Determine the (X, Y) coordinate at the center of the cell enclosing the given text.  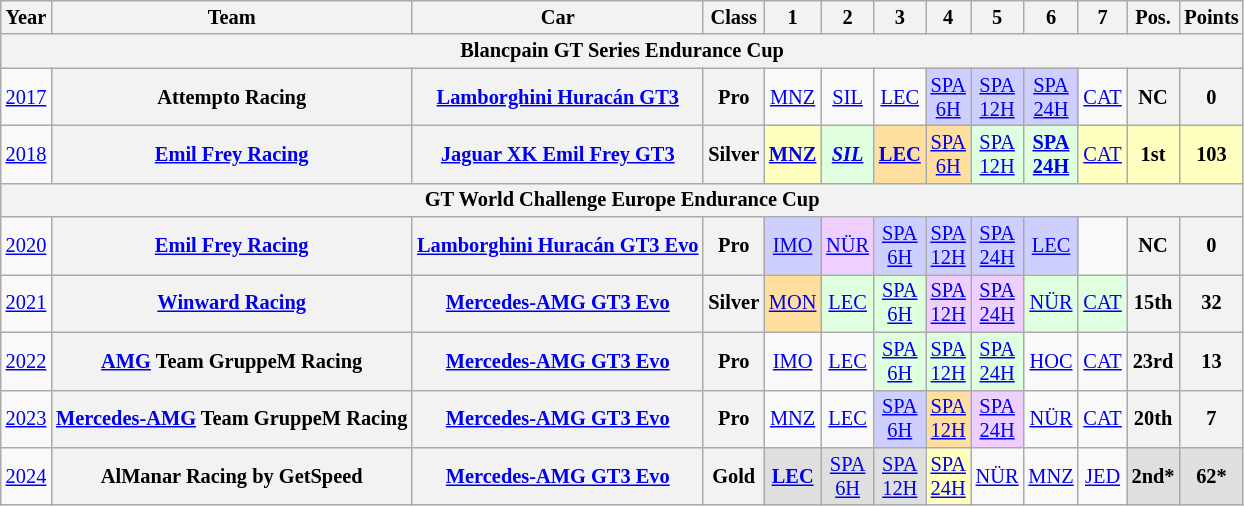
32 (1211, 303)
Class (734, 17)
13 (1211, 361)
Year (26, 17)
MON (792, 303)
1st (1154, 154)
Car (558, 17)
Team (232, 17)
Jaguar XK Emil Frey GT3 (558, 154)
103 (1211, 154)
6 (1050, 17)
Blancpain GT Series Endurance Cup (622, 51)
Lamborghini Huracán GT3 (558, 97)
AMG Team GruppeM Racing (232, 361)
Pos. (1154, 17)
4 (948, 17)
3 (900, 17)
2024 (26, 476)
2023 (26, 419)
HOC (1050, 361)
Lamborghini Huracán GT3 Evo (558, 246)
62* (1211, 476)
2017 (26, 97)
2021 (26, 303)
2 (848, 17)
Mercedes-AMG Team GruppeM Racing (232, 419)
2020 (26, 246)
5 (998, 17)
23rd (1154, 361)
2nd* (1154, 476)
15th (1154, 303)
AlManar Racing by GetSpeed (232, 476)
GT World Challenge Europe Endurance Cup (622, 200)
1 (792, 17)
Attempto Racing (232, 97)
Gold (734, 476)
20th (1154, 419)
2022 (26, 361)
Points (1211, 17)
2018 (26, 154)
JED (1102, 476)
Winward Racing (232, 303)
